Pinpoint the cell where the given text exists, returning its (X, Y) midpoint coordinate. 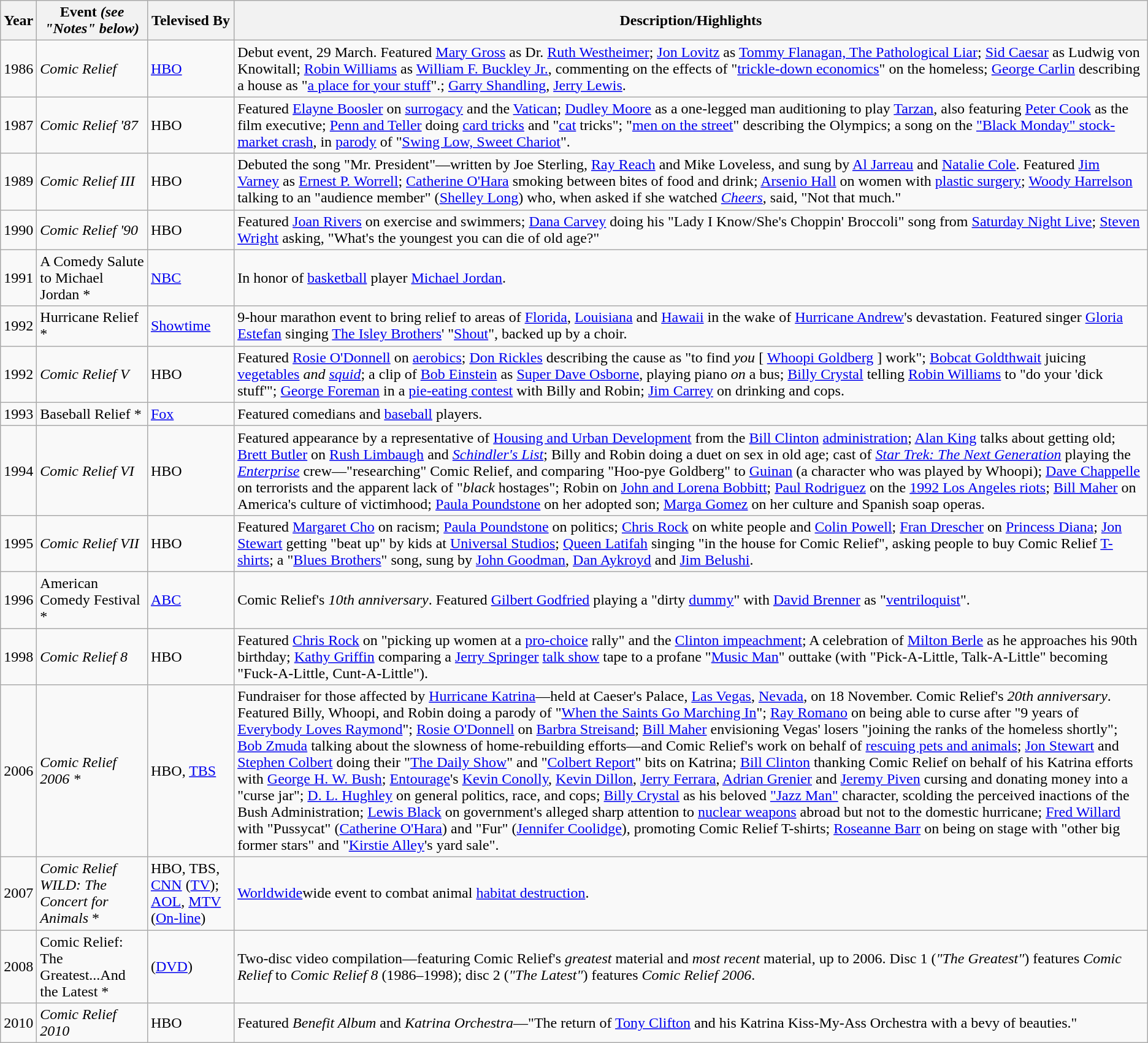
American Comedy Festival * (92, 600)
HBO, TBS (190, 771)
Year (18, 21)
Comic Relief (92, 69)
1990 (18, 229)
Comic Relief WILD: The Concert for Animals * (92, 894)
HBO, TBS, CNN (TV); AOL, MTV (On-line) (190, 894)
2006 (18, 771)
Featured comedians and baseball players. (691, 414)
Comic Relief III (92, 181)
Comic Relief V (92, 374)
Baseball Relief * (92, 414)
Worldwidewide event to combat animal habitat destruction. (691, 894)
2007 (18, 894)
1987 (18, 125)
Comic Relief '87 (92, 125)
2008 (18, 966)
1991 (18, 278)
Comic Relief: The Greatest...And the Latest * (92, 966)
1989 (18, 181)
1986 (18, 69)
Televised By (190, 21)
(DVD) (190, 966)
Comic Relief's 10th anniversary. Featured Gilbert Godfried playing a "dirty dummy" with David Brenner as "ventriloquist". (691, 600)
Comic Relief 2010 (92, 1023)
A Comedy Salute to Michael Jordan * (92, 278)
Comic Relief 2006 * (92, 771)
1994 (18, 470)
1996 (18, 600)
1995 (18, 543)
Hurricane Relief * (92, 326)
Comic Relief VI (92, 470)
1993 (18, 414)
2010 (18, 1023)
1998 (18, 656)
Showtime (190, 326)
Comic Relief '90 (92, 229)
NBC (190, 278)
Description/Highlights (691, 21)
Comic Relief 8 (92, 656)
Event (see "Notes" below) (92, 21)
Comic Relief VII (92, 543)
ABC (190, 600)
In honor of basketball player Michael Jordan. (691, 278)
Featured Benefit Album and Katrina Orchestra—"The return of Tony Clifton and his Katrina Kiss-My-Ass Orchestra with a bevy of beauties." (691, 1023)
Fox (190, 414)
